Search for the cell housing the specified text and yield its [x, y] center coordinate. 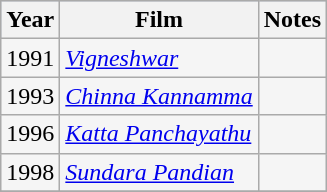
1991 [30, 58]
Year [30, 20]
1998 [30, 172]
Sundara Pandian [159, 172]
Chinna Kannamma [159, 96]
Katta Panchayathu [159, 134]
Vigneshwar [159, 58]
1993 [30, 96]
1996 [30, 134]
Film [159, 20]
Notes [292, 20]
